Detect which cell encompasses the target text, then output its (X, Y) center coordinate. 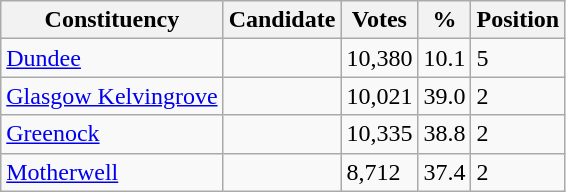
Votes (380, 20)
39.0 (444, 96)
10,335 (380, 134)
Position (518, 20)
8,712 (380, 172)
Candidate (282, 20)
Glasgow Kelvingrove (112, 96)
Greenock (112, 134)
5 (518, 58)
38.8 (444, 134)
% (444, 20)
10.1 (444, 58)
Dundee (112, 58)
10,021 (380, 96)
37.4 (444, 172)
Motherwell (112, 172)
10,380 (380, 58)
Constituency (112, 20)
